Extract the [x, y] coordinate from the center of the cell holding the provided text.  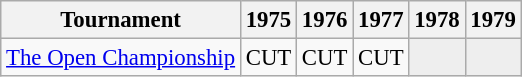
Tournament [121, 20]
1977 [381, 20]
The Open Championship [121, 58]
1978 [437, 20]
1975 [268, 20]
1979 [493, 20]
1976 [325, 20]
